Capture the cell that displays the provided text and extract its (x, y) central coordinate. 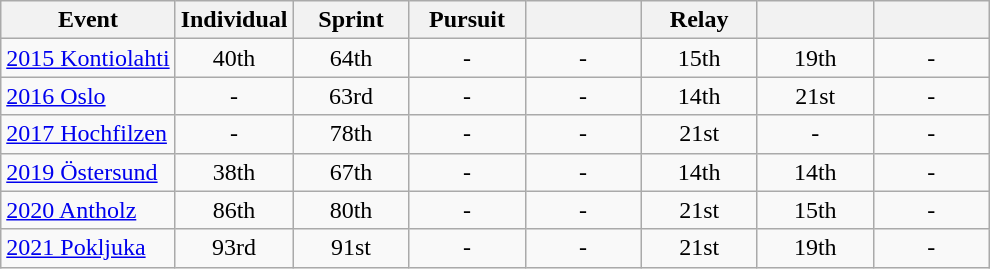
78th (351, 134)
64th (351, 58)
Individual (234, 20)
38th (234, 172)
93rd (234, 248)
2017 Hochfilzen (88, 134)
2019 Östersund (88, 172)
40th (234, 58)
2015 Kontiolahti (88, 58)
Pursuit (467, 20)
86th (234, 210)
80th (351, 210)
Sprint (351, 20)
2021 Pokljuka (88, 248)
91st (351, 248)
2020 Antholz (88, 210)
2016 Oslo (88, 96)
Event (88, 20)
Relay (699, 20)
67th (351, 172)
63rd (351, 96)
